Find where the given text appears and provide that cell's center as [x, y] coordinate. 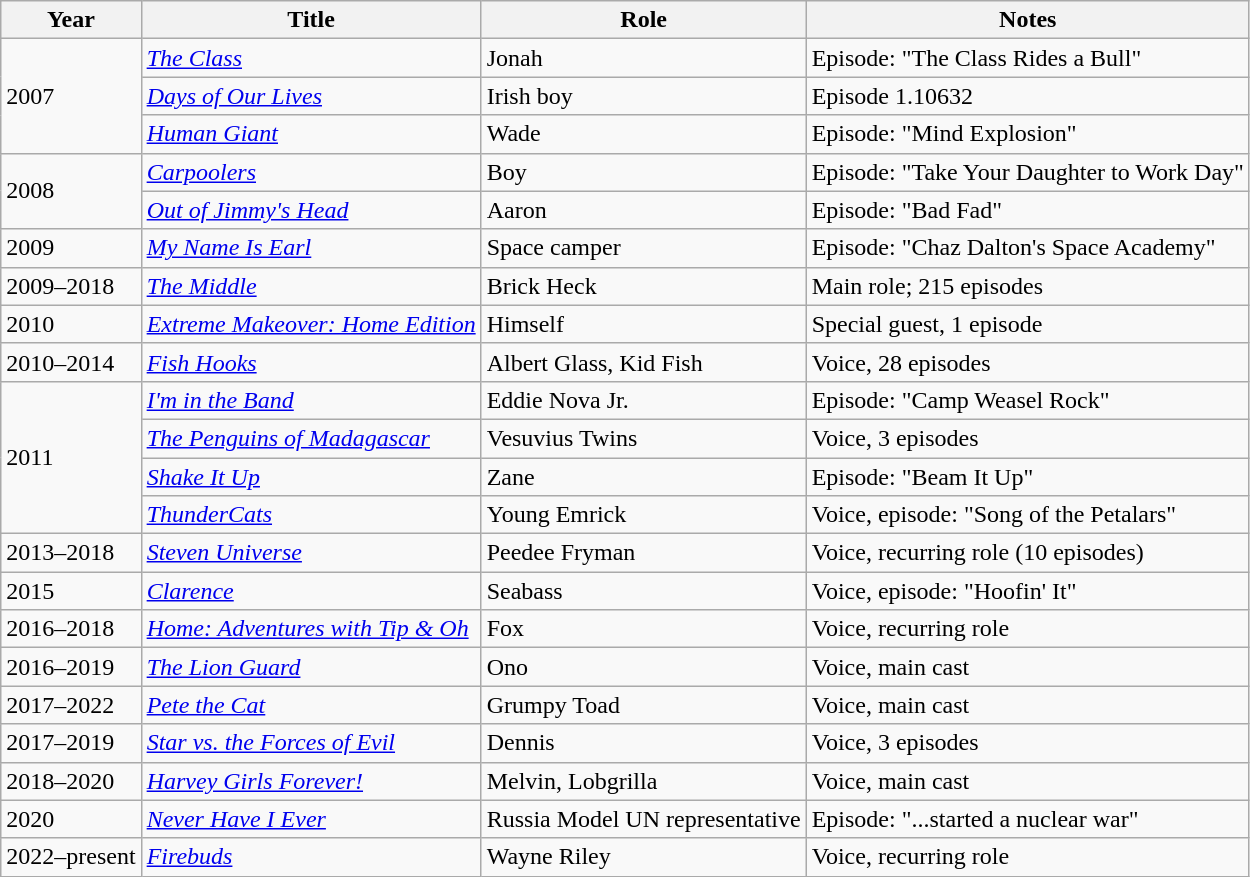
Firebuds [311, 857]
2016–2019 [71, 667]
Episode: "The Class Rides a Bull" [1028, 58]
Role [644, 20]
Young Emrick [644, 515]
Melvin, Lobgrilla [644, 781]
Brick Heck [644, 286]
2015 [71, 591]
Space camper [644, 248]
Himself [644, 324]
Notes [1028, 20]
Fish Hooks [311, 362]
Main role; 215 episodes [1028, 286]
Out of Jimmy's Head [311, 210]
Vesuvius Twins [644, 438]
Albert Glass, Kid Fish [644, 362]
Jonah [644, 58]
Eddie Nova Jr. [644, 400]
2018–2020 [71, 781]
Episode: "Camp Weasel Rock" [1028, 400]
2007 [71, 96]
2013–2018 [71, 553]
2009 [71, 248]
Pete the Cat [311, 705]
Episode: "Mind Explosion" [1028, 134]
2008 [71, 191]
The Lion Guard [311, 667]
2022–present [71, 857]
Wade [644, 134]
Special guest, 1 episode [1028, 324]
Episode: "Bad Fad" [1028, 210]
Star vs. the Forces of Evil [311, 743]
Voice, episode: "Song of the Petalars" [1028, 515]
Clarence [311, 591]
2011 [71, 457]
2010 [71, 324]
Carpoolers [311, 172]
Aaron [644, 210]
Extreme Makeover: Home Edition [311, 324]
Voice, episode: "Hoofin' It" [1028, 591]
Zane [644, 477]
Voice, 28 episodes [1028, 362]
Ono [644, 667]
Never Have I Ever [311, 819]
Russia Model UN representative [644, 819]
Peedee Fryman [644, 553]
Boy [644, 172]
Grumpy Toad [644, 705]
Dennis [644, 743]
2017–2022 [71, 705]
Shake It Up [311, 477]
Steven Universe [311, 553]
I'm in the Band [311, 400]
Episode: "Take Your Daughter to Work Day" [1028, 172]
Episode 1.10632 [1028, 96]
The Class [311, 58]
My Name Is Earl [311, 248]
2010–2014 [71, 362]
Voice, recurring role (10 episodes) [1028, 553]
2016–2018 [71, 629]
Wayne Riley [644, 857]
Days of Our Lives [311, 96]
2017–2019 [71, 743]
Harvey Girls Forever! [311, 781]
ThunderCats [311, 515]
Episode: "Beam It Up" [1028, 477]
Human Giant [311, 134]
Seabass [644, 591]
Home: Adventures with Tip & Oh [311, 629]
Irish boy [644, 96]
Title [311, 20]
2009–2018 [71, 286]
2020 [71, 819]
Fox [644, 629]
Year [71, 20]
The Middle [311, 286]
Episode: "...started a nuclear war" [1028, 819]
Episode: "Chaz Dalton's Space Academy" [1028, 248]
The Penguins of Madagascar [311, 438]
